Output the [x, y] coordinate of the center of the cell containing the given text.  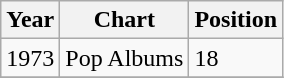
1973 [30, 58]
Year [30, 20]
Pop Albums [124, 58]
Position [236, 20]
18 [236, 58]
Chart [124, 20]
